Detect which cell encompasses the target text, then output its (X, Y) center coordinate. 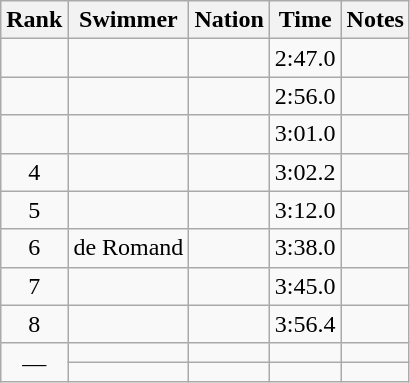
6 (34, 248)
de Romand (128, 248)
3:45.0 (305, 286)
3:02.2 (305, 172)
Time (305, 20)
Nation (229, 20)
— (34, 362)
7 (34, 286)
3:56.4 (305, 324)
Rank (34, 20)
5 (34, 210)
Notes (375, 20)
3:12.0 (305, 210)
4 (34, 172)
2:56.0 (305, 96)
Swimmer (128, 20)
3:38.0 (305, 248)
3:01.0 (305, 134)
2:47.0 (305, 58)
8 (34, 324)
